Provide the [X, Y] coordinate of the cell's center where the given text is located.  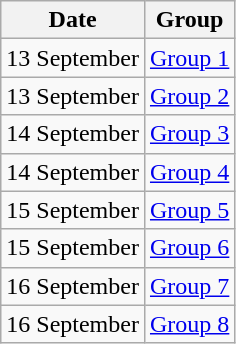
Group 5 [189, 210]
Date [73, 20]
Group 6 [189, 248]
Group 4 [189, 172]
Group 2 [189, 96]
Group 1 [189, 58]
Group [189, 20]
Group 7 [189, 286]
Group 3 [189, 134]
Group 8 [189, 324]
